Detect which cell encompasses the target text, then output its [X, Y] center coordinate. 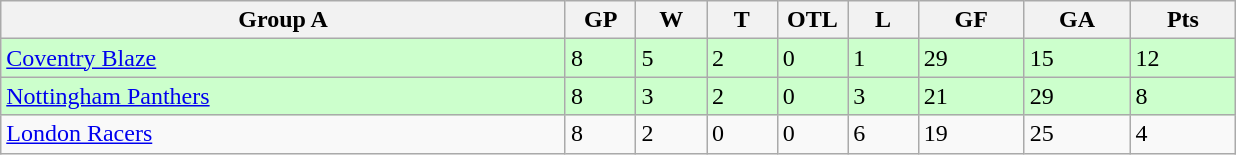
19 [971, 134]
Group A [284, 20]
Nottingham Panthers [284, 96]
Coventry Blaze [284, 58]
6 [884, 134]
GA [1077, 20]
4 [1183, 134]
5 [672, 58]
T [742, 20]
L [884, 20]
25 [1077, 134]
London Racers [284, 134]
21 [971, 96]
GF [971, 20]
GP [600, 20]
15 [1077, 58]
12 [1183, 58]
1 [884, 58]
OTL [812, 20]
W [672, 20]
Pts [1183, 20]
